From the cell containing the given text, extract its center point as [X, Y] coordinate. 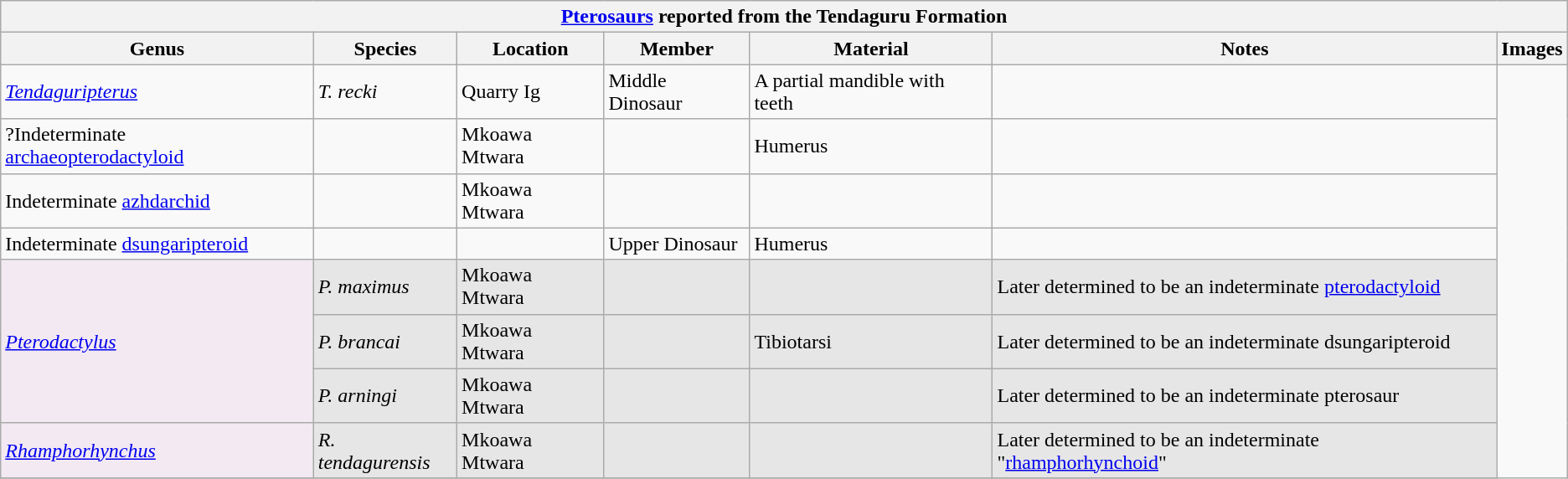
Indeterminate dsungaripteroid [157, 244]
Rhamphorhynchus [157, 451]
T. recki [385, 92]
Member [677, 49]
Pterodactylus [157, 342]
Indeterminate azhdarchid [157, 201]
Later determined to be an indeterminate pterodactyloid [1245, 286]
Later determined to be an indeterminate pterosaur [1245, 395]
Tendaguripterus [157, 92]
P. maximus [385, 286]
R. tendagurensis [385, 451]
?Indeterminate archaeopterodactyloid [157, 146]
Quarry Ig [531, 92]
Later determined to be an indeterminate "rhamphorhynchoid" [1245, 451]
Species [385, 49]
Notes [1245, 49]
Middle Dinosaur [677, 92]
P. arningi [385, 395]
Later determined to be an indeterminate dsungaripteroid [1245, 342]
Pterosaurs reported from the Tendaguru Formation [784, 17]
Images [1532, 49]
Location [531, 49]
Tibiotarsi [871, 342]
Material [871, 49]
P. brancai [385, 342]
Genus [157, 49]
Upper Dinosaur [677, 244]
A partial mandible with teeth [871, 92]
